Provide the (x, y) coordinate of the cell's center where the given text is located.  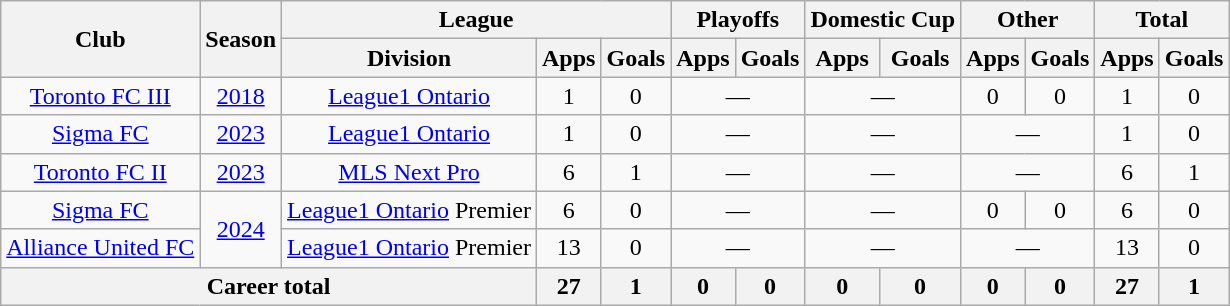
Season (241, 39)
Toronto FC II (100, 172)
Career total (269, 286)
Club (100, 39)
Alliance United FC (100, 248)
League (476, 20)
Total (1162, 20)
Division (410, 58)
Toronto FC III (100, 96)
2024 (241, 229)
2018 (241, 96)
Other (1028, 20)
MLS Next Pro (410, 172)
Domestic Cup (883, 20)
Playoffs (738, 20)
